Extract the (x, y) coordinate from the center of the cell holding the provided text.  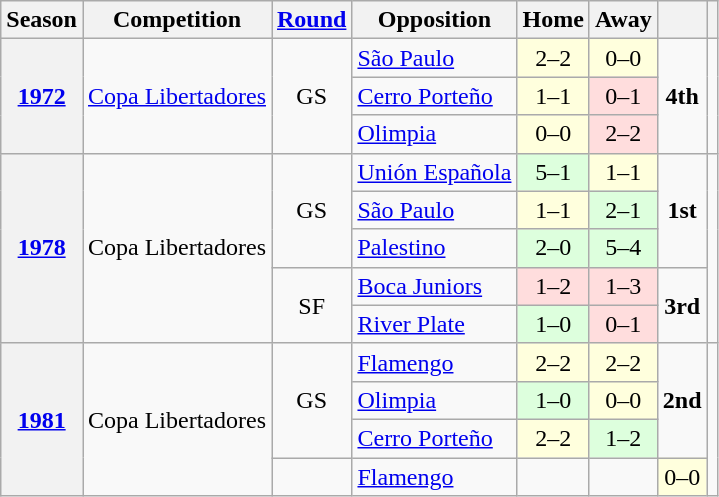
River Plate (434, 324)
Competition (176, 20)
2–1 (623, 210)
Away (623, 20)
Season (42, 20)
1–3 (623, 286)
1st (682, 210)
2–0 (553, 248)
Opposition (434, 20)
1981 (42, 419)
2nd (682, 400)
Palestino (434, 248)
5–4 (623, 248)
3rd (682, 305)
Home (553, 20)
Round (312, 20)
5–1 (553, 172)
4th (682, 96)
1972 (42, 96)
1978 (42, 248)
SF (312, 305)
Boca Juniors (434, 286)
Unión Española (434, 172)
